Pinpoint the cell where the given text exists, returning its [X, Y] midpoint coordinate. 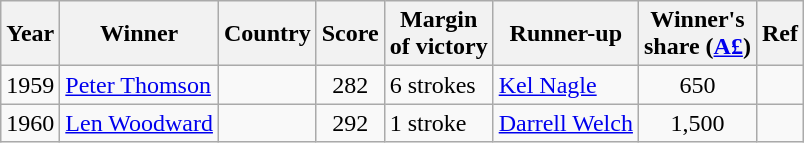
1959 [30, 85]
1 stroke [438, 123]
Year [30, 34]
Darrell Welch [566, 123]
292 [350, 123]
Score [350, 34]
650 [697, 85]
Runner-up [566, 34]
282 [350, 85]
Marginof victory [438, 34]
Peter Thomson [140, 85]
6 strokes [438, 85]
1960 [30, 123]
Winner [140, 34]
Ref [780, 34]
Country [267, 34]
Kel Nagle [566, 85]
1,500 [697, 123]
Winner'sshare (A£) [697, 34]
Len Woodward [140, 123]
